Identify which cell holds the provided text, then report its [x, y] central coordinate. 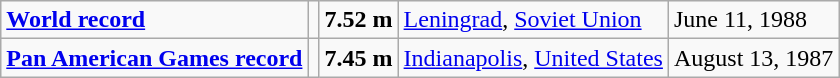
Leningrad, Soviet Union [533, 20]
Pan American Games record [154, 58]
June 11, 1988 [753, 20]
World record [154, 20]
7.52 m [358, 20]
August 13, 1987 [753, 58]
7.45 m [358, 58]
Indianapolis, United States [533, 58]
